Detect which cell encompasses the target text, then output its (x, y) center coordinate. 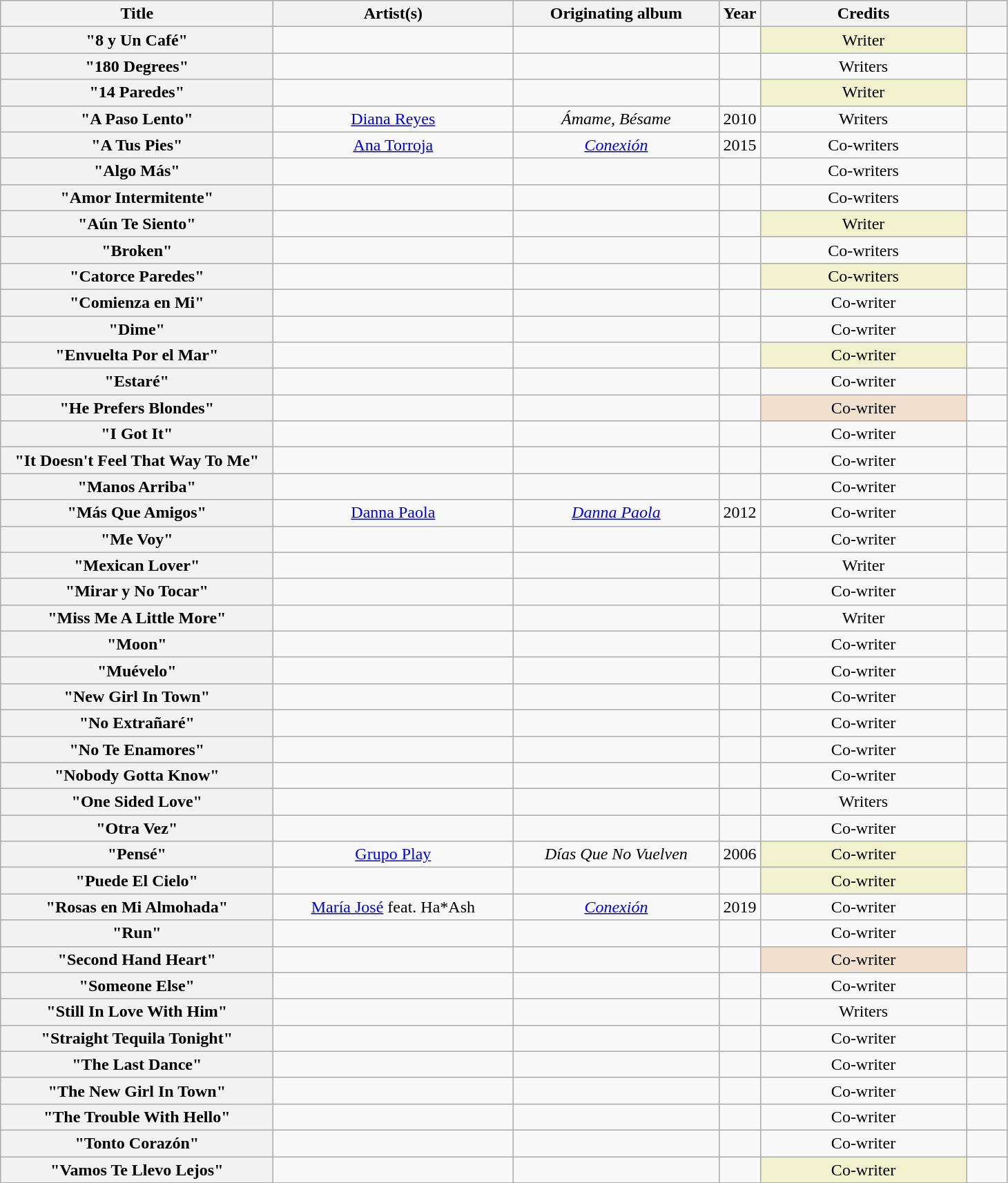
"It Doesn't Feel That Way To Me" (137, 460)
Year (740, 14)
"Puede El Cielo" (137, 881)
"No Extrañaré" (137, 723)
"The Trouble With Hello" (137, 1117)
"Moon" (137, 644)
Diana Reyes (394, 119)
Grupo Play (394, 854)
"180 Degrees" (137, 66)
"Pensé" (137, 854)
"Me Voy" (137, 539)
"Tonto Corazón" (137, 1143)
Días Que No Vuelven (616, 854)
"Otra Vez" (137, 828)
"Someone Else" (137, 986)
"He Prefers Blondes" (137, 408)
2006 (740, 854)
Originating album (616, 14)
"Más Que Amigos" (137, 513)
"No Te Enamores" (137, 749)
"Second Hand Heart" (137, 959)
Ámame, Bésame (616, 119)
"Envuelta Por el Mar" (137, 355)
"Estaré" (137, 382)
"Mexican Lover" (137, 565)
"The Last Dance" (137, 1064)
"One Sided Love" (137, 802)
"Comienza en Mi" (137, 302)
"A Tus Pies" (137, 145)
"Aún Te Siento" (137, 224)
"Muévelo" (137, 670)
"Still In Love With Him" (137, 1012)
"Run" (137, 933)
"Dime" (137, 329)
2019 (740, 907)
"Rosas en Mi Almohada" (137, 907)
"Catorce Paredes" (137, 276)
"8 y Un Café" (137, 40)
"Vamos Te Llevo Lejos" (137, 1170)
"The New Girl In Town" (137, 1091)
2010 (740, 119)
Artist(s) (394, 14)
"Algo Más" (137, 171)
"New Girl In Town" (137, 696)
"Miss Me A Little More" (137, 618)
María José feat. Ha*Ash (394, 907)
2015 (740, 145)
Credits (863, 14)
"Manos Arriba" (137, 487)
"Nobody Gotta Know" (137, 776)
"A Paso Lento" (137, 119)
"Broken" (137, 250)
Title (137, 14)
"I Got It" (137, 434)
2012 (740, 513)
"Amor Intermitente" (137, 197)
"14 Paredes" (137, 92)
Ana Torroja (394, 145)
"Mirar y No Tocar" (137, 591)
"Straight Tequila Tonight" (137, 1038)
